Provide the (x, y) coordinate of the cell's center where the given text is located.  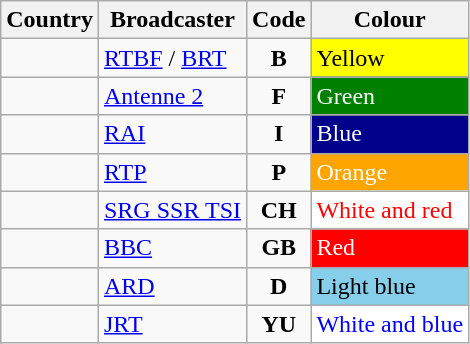
BBC (172, 248)
Green (390, 96)
YU (279, 324)
Code (279, 20)
Yellow (390, 58)
SRG SSR TSI (172, 210)
White and blue (390, 324)
D (279, 286)
JRT (172, 324)
Light blue (390, 286)
B (279, 58)
CH (279, 210)
RTP (172, 172)
Orange (390, 172)
RAI (172, 134)
Colour (390, 20)
Broadcaster (172, 20)
RTBF / BRT (172, 58)
I (279, 134)
P (279, 172)
Antenne 2 (172, 96)
ARD (172, 286)
White and red (390, 210)
Country (50, 20)
Blue (390, 134)
F (279, 96)
GB (279, 248)
Red (390, 248)
